Return [x, y] of the center of cell containing provided text 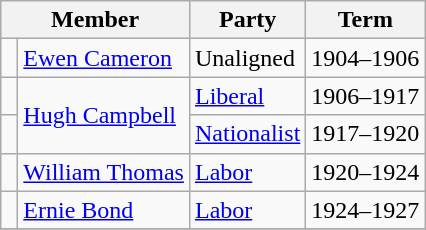
Term [366, 20]
1924–1927 [366, 210]
Ewen Cameron [104, 58]
Unaligned [247, 58]
Ernie Bond [104, 210]
1906–1917 [366, 96]
William Thomas [104, 172]
1917–1920 [366, 134]
Hugh Campbell [104, 115]
Nationalist [247, 134]
1920–1924 [366, 172]
Member [96, 20]
1904–1906 [366, 58]
Liberal [247, 96]
Party [247, 20]
